Extract the [X, Y] coordinate from the center of the cell holding the provided text.  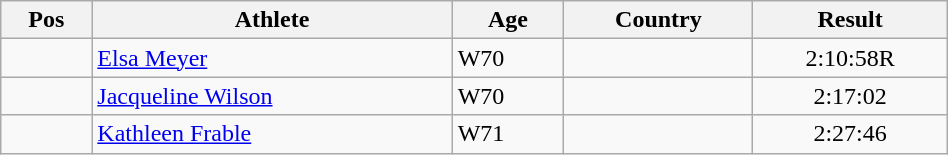
Jacqueline Wilson [272, 96]
Kathleen Frable [272, 134]
Age [508, 20]
Elsa Meyer [272, 58]
Athlete [272, 20]
Country [658, 20]
Result [850, 20]
W71 [508, 134]
2:27:46 [850, 134]
2:10:58R [850, 58]
Pos [46, 20]
2:17:02 [850, 96]
